Find where the given text appears and provide that cell's center as [X, Y] coordinate. 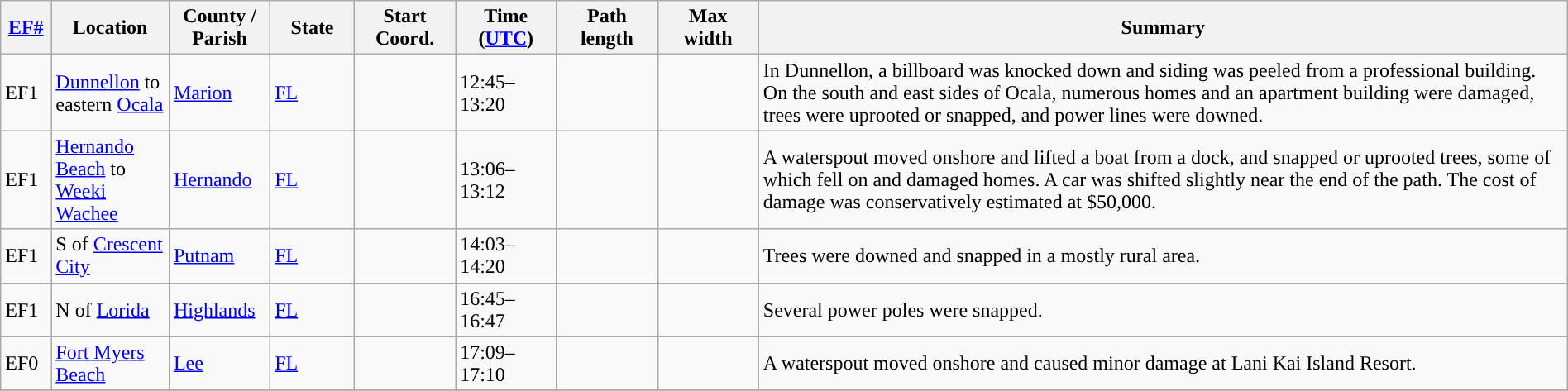
Time (UTC) [506, 28]
Hernando Beach to Weeki Wachee [111, 180]
Dunnellon to eastern Ocala [111, 93]
S of Crescent City [111, 256]
Location [111, 28]
Summary [1163, 28]
EF# [26, 28]
16:45–16:47 [506, 309]
Several power poles were snapped. [1163, 309]
Marion [219, 93]
Path length [607, 28]
Putnam [219, 256]
Max width [708, 28]
12:45–13:20 [506, 93]
Trees were downed and snapped in a mostly rural area. [1163, 256]
County / Parish [219, 28]
13:06–13:12 [506, 180]
EF0 [26, 364]
17:09–17:10 [506, 364]
Hernando [219, 180]
Highlands [219, 309]
14:03–14:20 [506, 256]
N of Lorida [111, 309]
Lee [219, 364]
Start Coord. [404, 28]
State [313, 28]
A waterspout moved onshore and caused minor damage at Lani Kai Island Resort. [1163, 364]
Fort Myers Beach [111, 364]
